Locate the cell with the specified text and output its (X, Y) center coordinate. 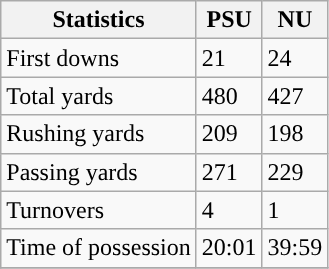
Time of possession (99, 248)
4 (229, 210)
480 (229, 96)
PSU (229, 20)
24 (295, 58)
229 (295, 172)
Total yards (99, 96)
Passing yards (99, 172)
First downs (99, 58)
Statistics (99, 20)
1 (295, 210)
20:01 (229, 248)
198 (295, 134)
209 (229, 134)
427 (295, 96)
Turnovers (99, 210)
39:59 (295, 248)
271 (229, 172)
NU (295, 20)
21 (229, 58)
Rushing yards (99, 134)
